Return (x, y) of the center of cell containing provided text 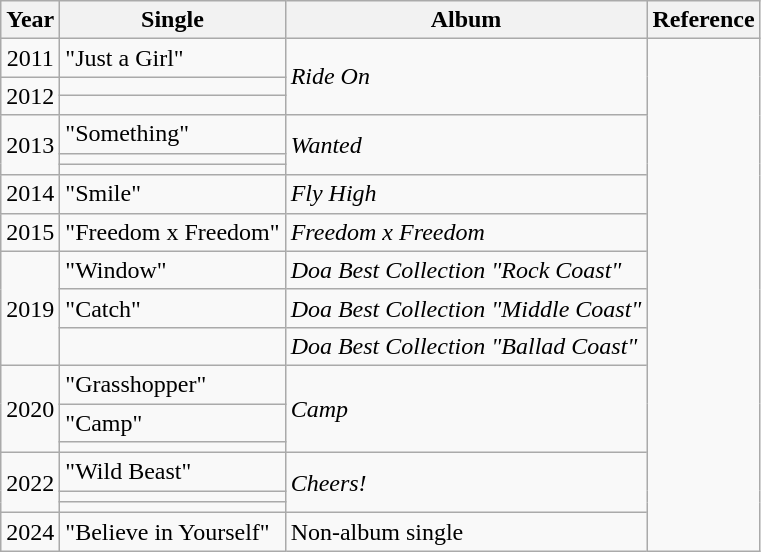
2022 (30, 483)
Doa Best Collection "Rock Coast" (466, 270)
"Catch" (172, 308)
Freedom x Freedom (466, 232)
Non-album single (466, 532)
Wanted (466, 145)
Reference (704, 20)
"Camp" (172, 423)
Single (172, 20)
2011 (30, 58)
Doa Best Collection "Middle Coast" (466, 308)
Year (30, 20)
"Grasshopper" (172, 384)
Doa Best Collection "Ballad Coast" (466, 346)
"Believe in Yourself" (172, 532)
2024 (30, 532)
2015 (30, 232)
2012 (30, 96)
Camp (466, 408)
2020 (30, 408)
"Wild Beast" (172, 472)
Album (466, 20)
2019 (30, 308)
"Window" (172, 270)
2013 (30, 145)
2014 (30, 194)
"Just a Girl" (172, 58)
Ride On (466, 77)
Cheers! (466, 483)
"Freedom x Freedom" (172, 232)
Fly High (466, 194)
"Smile" (172, 194)
"Something" (172, 134)
